Provide the [x, y] coordinate of the cell's center where the given text is located.  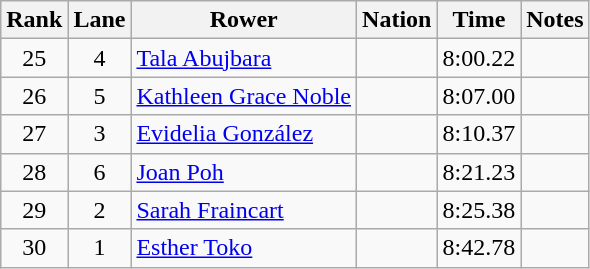
8:07.00 [479, 96]
8:42.78 [479, 248]
8:10.37 [479, 134]
Sarah Fraincart [244, 210]
1 [100, 248]
27 [34, 134]
8:00.22 [479, 58]
Evidelia González [244, 134]
Kathleen Grace Noble [244, 96]
Lane [100, 20]
4 [100, 58]
Tala Abujbara [244, 58]
Nation [397, 20]
26 [34, 96]
Rank [34, 20]
8:25.38 [479, 210]
Time [479, 20]
25 [34, 58]
Joan Poh [244, 172]
3 [100, 134]
30 [34, 248]
Notes [555, 20]
8:21.23 [479, 172]
28 [34, 172]
2 [100, 210]
5 [100, 96]
29 [34, 210]
Esther Toko [244, 248]
6 [100, 172]
Rower [244, 20]
